Search for the cell housing the specified text and yield its (x, y) center coordinate. 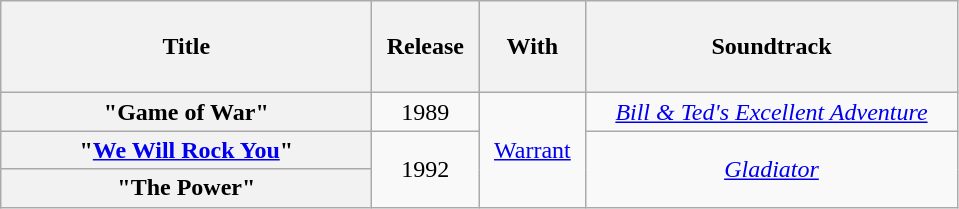
"The Power" (186, 188)
Release (426, 47)
Soundtrack (772, 47)
1989 (426, 112)
Warrant (532, 150)
Title (186, 47)
1992 (426, 169)
Bill & Ted's Excellent Adventure (772, 112)
"Game of War" (186, 112)
With (532, 47)
Gladiator (772, 169)
"We Will Rock You" (186, 150)
